For the text-containing cell, return its midpoint in (x, y) coordinate format. 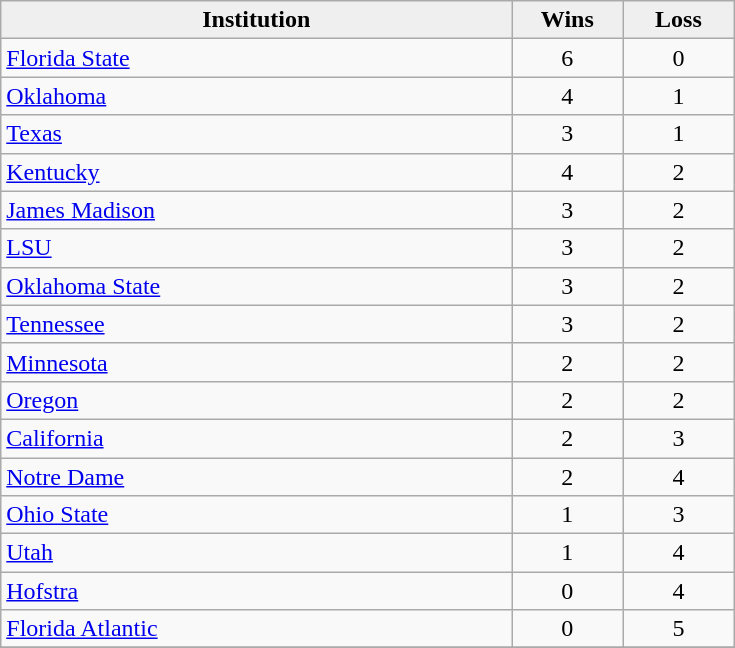
Oregon (256, 400)
Wins (568, 20)
Institution (256, 20)
Utah (256, 553)
LSU (256, 248)
Notre Dame (256, 477)
Minnesota (256, 362)
6 (568, 58)
Texas (256, 134)
Tennessee (256, 324)
Ohio State (256, 515)
Oklahoma (256, 96)
California (256, 438)
Florida State (256, 58)
5 (678, 629)
Florida Atlantic (256, 629)
Loss (678, 20)
Oklahoma State (256, 286)
Kentucky (256, 172)
Hofstra (256, 591)
James Madison (256, 210)
